Find where the given text appears and provide that cell's center as [x, y] coordinate. 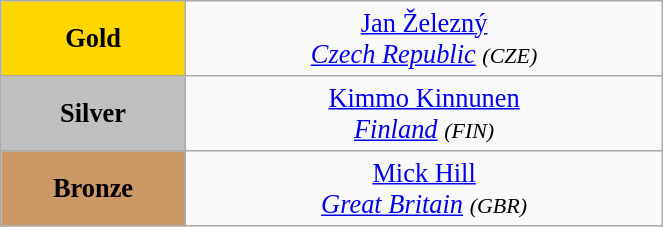
Jan ŽeleznýCzech Republic (CZE) [424, 38]
Bronze [94, 188]
Kimmo KinnunenFinland (FIN) [424, 112]
Mick HillGreat Britain (GBR) [424, 188]
Silver [94, 112]
Gold [94, 38]
